Return the [X, Y] coordinate for the center point of the cell that contains the specified text.  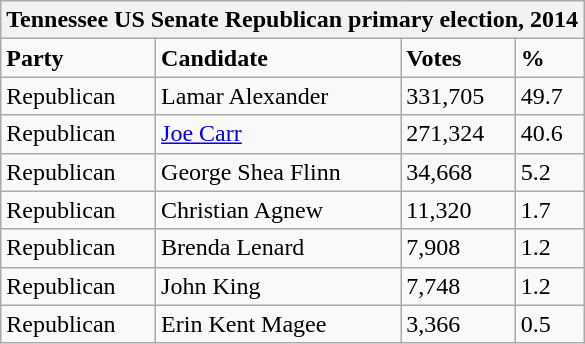
Tennessee US Senate Republican primary election, 2014 [292, 20]
0.5 [549, 324]
Votes [458, 58]
Christian Agnew [278, 210]
11,320 [458, 210]
John King [278, 286]
3,366 [458, 324]
7,908 [458, 248]
49.7 [549, 96]
Brenda Lenard [278, 248]
Lamar Alexander [278, 96]
40.6 [549, 134]
Erin Kent Magee [278, 324]
271,324 [458, 134]
7,748 [458, 286]
% [549, 58]
George Shea Flinn [278, 172]
Party [78, 58]
Candidate [278, 58]
Joe Carr [278, 134]
34,668 [458, 172]
331,705 [458, 96]
1.7 [549, 210]
5.2 [549, 172]
